Search for the cell housing the specified text and yield its (X, Y) center coordinate. 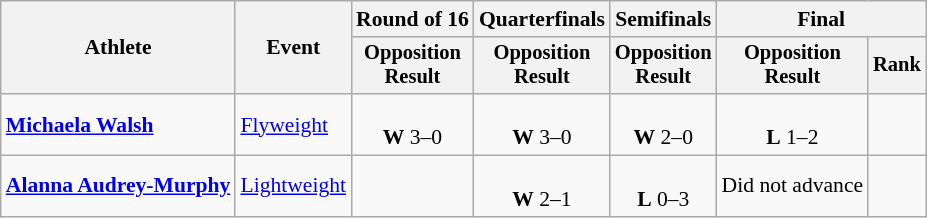
Semifinals (664, 19)
Alanna Audrey-Murphy (118, 186)
Event (293, 48)
Athlete (118, 48)
Round of 16 (412, 19)
Did not advance (793, 186)
L 0–3 (664, 186)
Flyweight (293, 124)
L 1–2 (793, 124)
Lightweight (293, 186)
Michaela Walsh (118, 124)
Final (822, 19)
Rank (897, 66)
W 2–1 (542, 186)
Quarterfinals (542, 19)
W 2–0 (664, 124)
